Locate the cell with the specified text and output its [x, y] center coordinate. 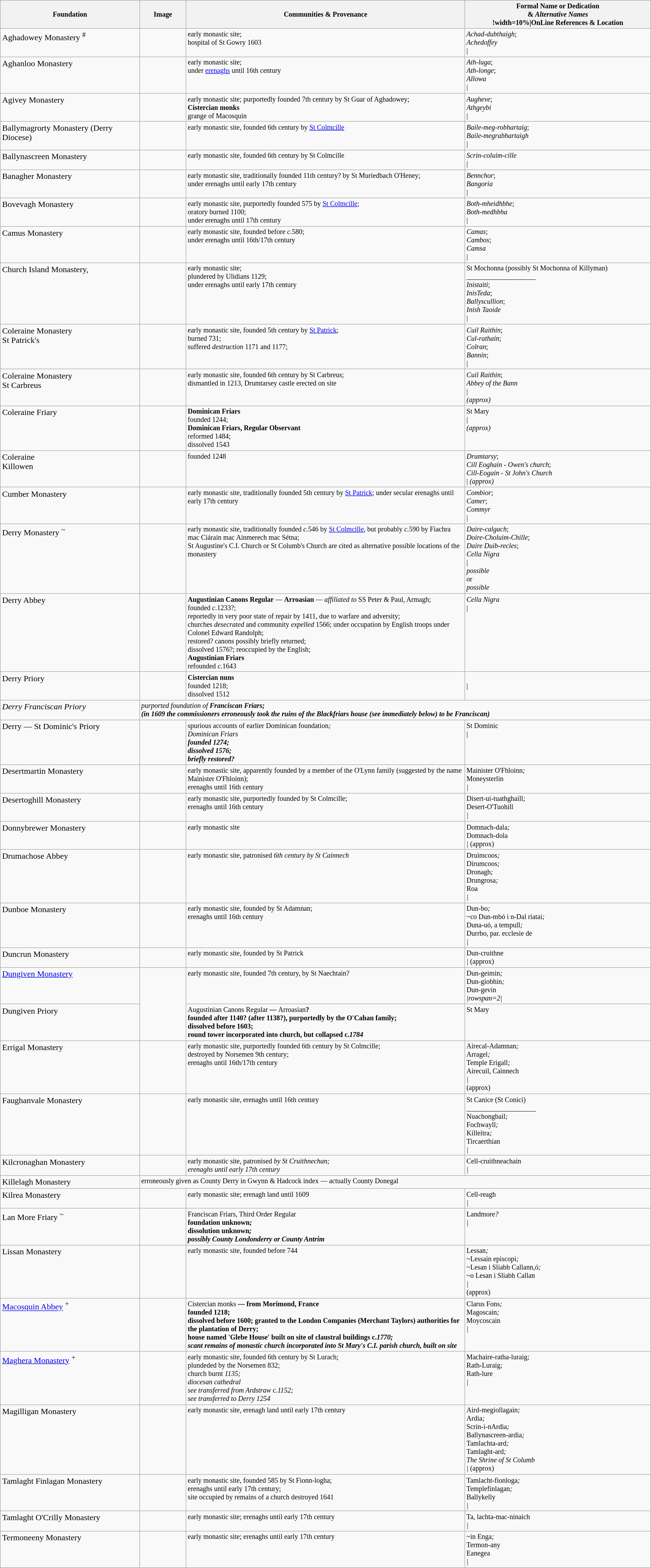
Bovevagh Monastery [70, 212]
erroneously given as County Derry in Gwynn & Hadcock index — actually County Donegal [395, 1182]
Clarus Fons;Magoscain;Moycoscain| [558, 1325]
founded 1248 [326, 469]
Lan More Friary ~ [70, 1227]
Faughanvale Monastery [70, 1125]
early monastic site, founded 5th century by St Patrick;burned 731;suffered destruction 1171 and 1177; [326, 347]
St Mary| (approx) [558, 428]
Banagher Monastery [70, 184]
Coleraine MonasterySt Patrick's [70, 347]
Cuil Raithin;Abbey of the Bann| (approx) [558, 388]
Cumber Monastery [70, 505]
Cell-cruithneachain| [558, 1166]
Dun-geimin;Dun-giobhin;Dun-gevin|rowspan=2| [558, 986]
Dunboe Monastery [70, 925]
early monastic site, apparently founded by a member of the O'Lynn family (suggested by the name Mainister O'Fhloinn);erenaghs until 16th century [326, 779]
Franciscan Friars, Third Order Regularfoundation unknown;dissolution unknown;possibly County Londonderry or County Antrim [326, 1227]
Derry — St Dominic's Priory [70, 743]
early monastic site, founded 6th century by St Carbreus;dismantled in 1213, Drumtarsey castle erected on site [326, 388]
early monastic site, traditionally founded 5th century by St Patrick; under secular erenaghs until early 17th century [326, 505]
early monastic site, founded by St Patrick [326, 958]
St Dominic| [558, 743]
Drumachose Abbey [70, 876]
Achad-dubthaigh;Achedoffey| [558, 43]
early monastic site, purportedly founded 6th century by St Colmcille;destroyed by Norsemen 9th century;erenaghs until 16th/17th century [326, 1067]
early monastic site; erenagh land until 1609 [326, 1199]
Cuil Raithin;Cul-rathain;Colran;Bannin;| [558, 347]
early monastic site, patronised by St Cruithnechan;erenaghs until early 17th century [326, 1166]
Derry Priory [70, 686]
Derry Franciscan Priory [70, 710]
Derry Abbey [70, 633]
Dungiven Priory [70, 1023]
Lissan Monastery [70, 1272]
spurious accounts of earlier Dominican foundation;Dominican Friarsfounded 1274;dissolved 1576;briefly restored? [326, 743]
Disert-ui-tuathghaill;Desert-O'Tuohill| [558, 807]
ColeraineKillowen [70, 469]
early monastic site, founded before 744 [326, 1272]
Communities & Provenance [326, 15]
early monastic site, founded 585 by St Fionn-logha;erenaghs until early 17th century;site occupied by remains of a church destroyed 1641 [326, 1493]
Desertoghill Monastery [70, 807]
early monastic site, purportedly founded by St Colmcille;erenaghs until 16th century [326, 807]
| [558, 686]
Tamlaght O'Crilly Monastery [70, 1521]
Macosquin Abbey + [70, 1325]
Baile-meg-robhartaig;Baile-megrabhartaigh| [558, 136]
early monastic site, erenaghs until 16th century [326, 1125]
early monastic site [326, 835]
early monastic site, purportedly founded 575 by St Colmcille;oratory burned 1100;under erenaghs until 17th century [326, 212]
Cell-reagh| [558, 1199]
Druimcoos;Dirumcoos;Dronagh;Drungrosa;Roa| [558, 876]
Derry Monastery ~ [70, 559]
Domnach-dala;Domnach-dola| (approx) [558, 835]
Formal Name or Dedication & Alternative Names!width=10%|OnLine References & Location [558, 15]
Dungiven Monastery [70, 986]
Cistercian nunsfounded 1218;dissolved 1512 [326, 686]
early monastic site, founded by St Adamnan;erenaghs until 16th century [326, 925]
Dun-bo;~co Dun-mbó i n-Dal riatai;Duna-uó, a tempull;Durrbo, par. ecclesie de| [558, 925]
St Mochonna (possibly St Mochonna of Killyman)____________________Inistaiti;InisTeda;Ballyscullion;Inish Taoide| [558, 293]
St Canice (St Conici)____________________Nuachongbail;Fochwayll;Killeitra;Tircaerthian| [558, 1125]
Ta, lachta-mac-ninaich| [558, 1521]
Church Island Monastery, [70, 293]
Killelagh Monastery [70, 1182]
Donnybrewer Monastery [70, 835]
early monastic site, founded before c.580;under erenaghs until 16th/17th century [326, 245]
early monastic site, patronised 6th century by St Cainnech [326, 876]
Scrin-coluim-cille| [558, 159]
Landmore?| [558, 1227]
early monastic site, traditionally founded 11th century? by St Muriedbach O'Heney;under erenaghs until early 17th century [326, 184]
early monastic site, erenagh land until early 17th century [326, 1439]
Coleraine Friary [70, 428]
Maghera Monastery + [70, 1378]
Image [163, 15]
Coleraine MonasterySt Carbreus [70, 388]
Cella Nigra| [558, 633]
Dominican Friarsfounded 1244;Dominican Friars, Regular Observantreformed 1484;dissolved 1543 [326, 428]
Mainister O'Fhloinn;Moneysterlin| [558, 779]
St Mary [558, 1023]
Lessan;~Lessain episcopi;~Lesan i Sliabh Callann,ó;~o Lesan i Sliabh Callan| (approx) [558, 1272]
Machaire-ratha-luraig;Rath-Luraig;Rath-lure| [558, 1378]
Desertmartin Monastery [70, 779]
Dun-cruithne| (approx) [558, 958]
~in Enga;Termon-anyEanegea| [558, 1549]
early monastic site, founded 7th century, by St Naechtain? [326, 986]
Daire-calgach;Doire-Choluim-Chille;Daire Duib-recles;Cella Nigra| possibleor possible [558, 559]
Bennchor;Bangoria| [558, 184]
early monastic site;hospital of St Gowry 1603 [326, 43]
Combior;Camer;Commyr| [558, 505]
Ath-luga;Ath-longe;Allowa| [558, 75]
Aghadowey Monastery # [70, 43]
Tamlaght Finlagan Monastery [70, 1493]
early monastic site;plundered by Ulidians 1129;under erenaghs until early 17th century [326, 293]
Both-mheidhbhe;Both-medhbha| [558, 212]
Ballymagrorty Monastery (Derry Diocese) [70, 136]
Drumtarsy;Cill Eoghain - Owen's church;Cill-Eogain - St John's Church| (approx) [558, 469]
Errigal Monastery [70, 1067]
Ballynascreen Monastery [70, 159]
Tamlacht-fionloga;Templefinlagan;Ballykelly| [558, 1493]
Camus Monastery [70, 245]
Duncrun Monastery [70, 958]
early monastic site; purportedly founded 7th century by St Guar of Aghadowey;Cistercian monksgrange of Macosquin [326, 107]
Augheve;Athgeybi| [558, 107]
Termoneeny Monastery [70, 1549]
Agivey Monastery [70, 107]
Airecal-Adamnan;Arragel;Temple Erigall;Airecuil, Cainnech| (approx) [558, 1067]
Aghanloo Monastery [70, 75]
Kilcronaghan Monastery [70, 1166]
early monastic site;under erenaghs until 16th century [326, 75]
Camas;Cambos;Camsa| [558, 245]
Kilrea Monastery [70, 1199]
Magilligan Monastery [70, 1439]
Aird-megiollagain;Ardia;Scrin-i-nArdia;Ballynascreen-ardia;Tamlachta-ard;Tamlaght-ard;The Shrine of St Columb| (approx) [558, 1439]
Foundation [70, 15]
